Provide the (x, y) coordinate of the cell's center where the given text is located.  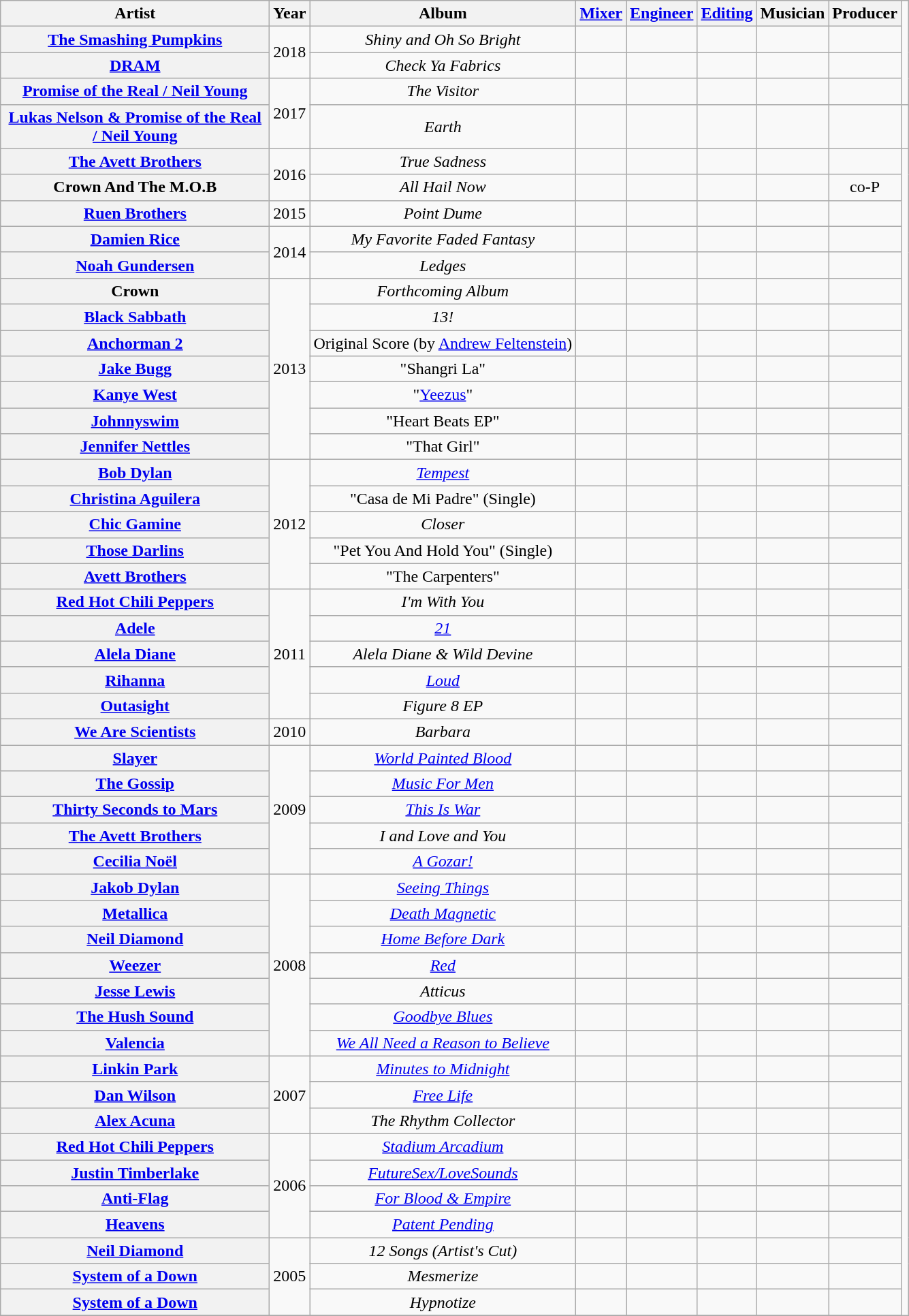
The Smashing Pumpkins (135, 40)
Album (443, 14)
Patent Pending (443, 1225)
The Gossip (135, 784)
Engineer (662, 14)
I and Love and You (443, 836)
Outasight (135, 706)
2005 (290, 1276)
We All Need a Reason to Believe (443, 1043)
Jake Bugg (135, 369)
Mesmerize (443, 1276)
Musician (793, 14)
2016 (290, 174)
Editing (727, 14)
2011 (290, 654)
13! (443, 317)
The Hush Sound (135, 1017)
Chic Gamine (135, 524)
Earth (443, 127)
2006 (290, 1185)
Adele (135, 628)
Thirty Seconds to Mars (135, 810)
2017 (290, 113)
Those Darlins (135, 550)
Avett Brothers (135, 576)
Noah Gundersen (135, 265)
"Casa de Mi Padre" (Single) (443, 499)
2007 (290, 1095)
2015 (290, 213)
Anchorman 2 (135, 343)
Rihanna (135, 680)
2009 (290, 810)
Year (290, 14)
21 (443, 628)
World Painted Blood (443, 758)
2014 (290, 252)
Jakob Dylan (135, 888)
Original Score (by Andrew Feltenstein) (443, 343)
Atticus (443, 991)
Black Sabbath (135, 317)
Hypnotize (443, 1302)
FutureSex/LoveSounds (443, 1172)
Closer (443, 524)
Lukas Nelson & Promise of the Real / Neil Young (135, 127)
co-P (865, 187)
Valencia (135, 1043)
Promise of the Real / Neil Young (135, 91)
Loud (443, 680)
"Shangri La" (443, 369)
Slayer (135, 758)
DRAM (135, 65)
Jesse Lewis (135, 991)
2010 (290, 732)
My Favorite Faded Fantasy (443, 239)
All Hail Now (443, 187)
2012 (290, 524)
12 Songs (Artist's Cut) (443, 1251)
Death Magnetic (443, 913)
Ruen Brothers (135, 213)
Point Dume (443, 213)
Figure 8 EP (443, 706)
Alela Diane (135, 654)
Metallica (135, 913)
Minutes to Midnight (443, 1069)
Jennifer Nettles (135, 447)
Free Life (443, 1095)
Anti-Flag (135, 1199)
We Are Scientists (135, 732)
Crown And The M.O.B (135, 187)
Music For Men (443, 784)
Damien Rice (135, 239)
"Heart Beats EP" (443, 421)
Seeing Things (443, 888)
Alela Diane & Wild Devine (443, 654)
True Sadness (443, 161)
Christina Aguilera (135, 499)
2013 (290, 369)
Home Before Dark (443, 939)
A Gozar! (443, 862)
2008 (290, 965)
Crown (135, 291)
Linkin Park (135, 1069)
Producer (865, 14)
For Blood & Empire (443, 1199)
"The Carpenters" (443, 576)
Cecilia Noël (135, 862)
Justin Timberlake (135, 1172)
Heavens (135, 1225)
I'm With You (443, 602)
This Is War (443, 810)
Red (443, 965)
Dan Wilson (135, 1095)
Tempest (443, 473)
Kanye West (135, 395)
"That Girl" (443, 447)
Goodbye Blues (443, 1017)
Stadium Arcadium (443, 1146)
Mixer (601, 14)
Barbara (443, 732)
"Pet You And Hold You" (Single) (443, 550)
Artist (135, 14)
Bob Dylan (135, 473)
Johnnyswim (135, 421)
Alex Acuna (135, 1121)
Forthcoming Album (443, 291)
The Visitor (443, 91)
Shiny and Oh So Bright (443, 40)
Weezer (135, 965)
2018 (290, 52)
"Yeezus" (443, 395)
Check Ya Fabrics (443, 65)
Ledges (443, 265)
The Rhythm Collector (443, 1121)
